Capture the cell that displays the provided text and extract its (x, y) central coordinate. 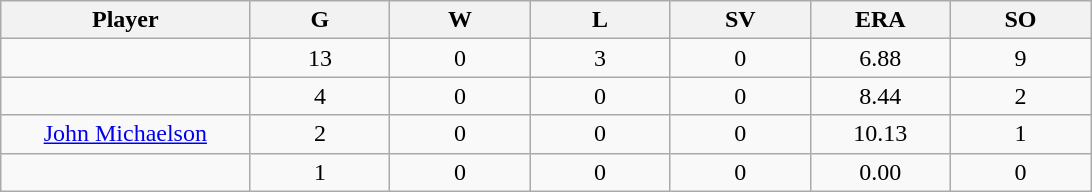
Player (126, 20)
6.88 (880, 58)
4 (320, 96)
9 (1020, 58)
10.13 (880, 134)
W (460, 20)
3 (600, 58)
G (320, 20)
John Michaelson (126, 134)
13 (320, 58)
L (600, 20)
ERA (880, 20)
SV (740, 20)
8.44 (880, 96)
0.00 (880, 172)
SO (1020, 20)
